Output the (x, y) coordinate of the center of the cell containing the given text.  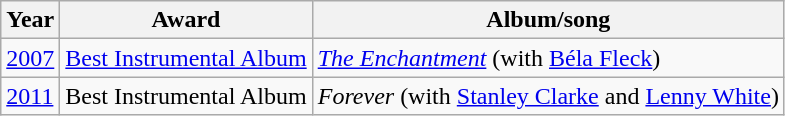
Award (186, 20)
Album/song (548, 20)
2007 (30, 58)
The Enchantment (with Béla Fleck) (548, 58)
Forever (with Stanley Clarke and Lenny White) (548, 96)
2011 (30, 96)
Year (30, 20)
